Identify which cell holds the provided text, then report its [x, y] central coordinate. 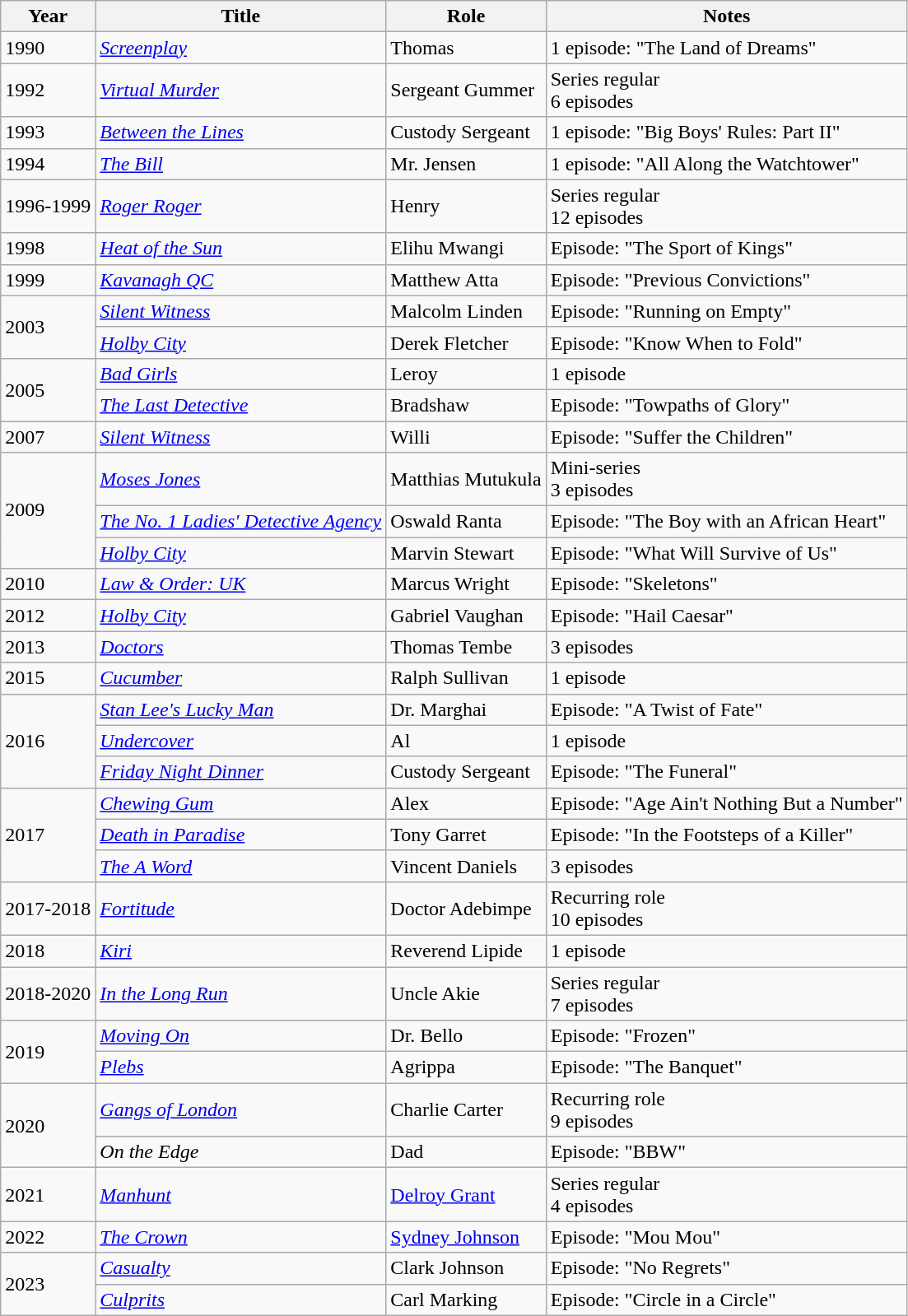
Episode: "The Boy with an African Heart" [726, 522]
Kiri [240, 951]
Mr. Jensen [466, 164]
2005 [48, 389]
Bad Girls [240, 374]
Between the Lines [240, 133]
Title [240, 16]
Episode: "No Regrets" [726, 1268]
Matthias Mutukula [466, 479]
Clark Johnson [466, 1268]
Al [466, 741]
Chewing Gum [240, 803]
Recurring role10 episodes [726, 909]
Episode: "Frozen" [726, 1036]
Malcolm Linden [466, 311]
Episode: "Mou Mou" [726, 1237]
Tony Garret [466, 835]
Episode: "Towpaths of Glory" [726, 405]
1990 [48, 48]
1994 [48, 164]
1 episode: "All Along the Watchtower" [726, 164]
2017-2018 [48, 909]
Episode: "Suffer the Children" [726, 437]
Charlie Carter [466, 1109]
2009 [48, 510]
2020 [48, 1126]
Sydney Johnson [466, 1237]
1998 [48, 249]
Manhunt [240, 1195]
Sergeant Gummer [466, 91]
Dad [466, 1152]
Vincent Daniels [466, 866]
1996-1999 [48, 206]
The Last Detective [240, 405]
Episode: "Age Ain't Nothing But a Number" [726, 803]
Uncle Akie [466, 993]
Marvin Stewart [466, 553]
Delroy Grant [466, 1195]
Matthew Atta [466, 280]
2013 [48, 647]
2018 [48, 951]
2023 [48, 1284]
Bradshaw [466, 405]
Kavanagh QC [240, 280]
Series regular7 episodes [726, 993]
Thomas [466, 48]
Episode: "The Sport of Kings" [726, 249]
Leroy [466, 374]
Cucumber [240, 678]
Alex [466, 803]
Dr. Marghai [466, 709]
Doctor Adebimpe [466, 909]
The Bill [240, 164]
Derek Fletcher [466, 342]
Episode: "BBW" [726, 1152]
Plebs [240, 1067]
Casualty [240, 1268]
Heat of the Sun [240, 249]
Moving On [240, 1036]
1 episode: "Big Boys' Rules: Part II" [726, 133]
2022 [48, 1237]
Notes [726, 16]
2017 [48, 835]
Carl Marking [466, 1300]
Elihu Mwangi [466, 249]
Fortitude [240, 909]
Virtual Murder [240, 91]
2018-2020 [48, 993]
Marcus Wright [466, 584]
Episode: "A Twist of Fate" [726, 709]
Recurring role9 episodes [726, 1109]
Undercover [240, 741]
Roger Roger [240, 206]
2012 [48, 616]
On the Edge [240, 1152]
Culprits [240, 1300]
Series regular6 episodes [726, 91]
1993 [48, 133]
Episode: "What Will Survive of Us" [726, 553]
1992 [48, 91]
Doctors [240, 647]
Episode: "Circle in a Circle" [726, 1300]
Friday Night Dinner [240, 772]
Ralph Sullivan [466, 678]
Episode: "Know When to Fold" [726, 342]
The Crown [240, 1237]
The A Word [240, 866]
Series regular12 episodes [726, 206]
Gabriel Vaughan [466, 616]
2016 [48, 741]
Gangs of London [240, 1109]
Episode: "Previous Convictions" [726, 280]
Henry [466, 206]
Series regular4 episodes [726, 1195]
Episode: "The Banquet" [726, 1067]
Episode: "The Funeral" [726, 772]
Agrippa [466, 1067]
Episode: "Running on Empty" [726, 311]
Episode: "Skeletons" [726, 584]
1999 [48, 280]
2010 [48, 584]
Mini-series3 episodes [726, 479]
In the Long Run [240, 993]
Thomas Tembe [466, 647]
Law & Order: UK [240, 584]
1 episode: "The Land of Dreams" [726, 48]
2003 [48, 327]
Episode: "In the Footsteps of a Killer" [726, 835]
2019 [48, 1052]
Year [48, 16]
2007 [48, 437]
The No. 1 Ladies' Detective Agency [240, 522]
Moses Jones [240, 479]
Dr. Bello [466, 1036]
Screenplay [240, 48]
2021 [48, 1195]
Stan Lee's Lucky Man [240, 709]
Oswald Ranta [466, 522]
2015 [48, 678]
Death in Paradise [240, 835]
Episode: "Hail Caesar" [726, 616]
Reverend Lipide [466, 951]
Role [466, 16]
Willi [466, 437]
